Return the (X, Y) coordinate for the center point of the cell that contains the specified text.  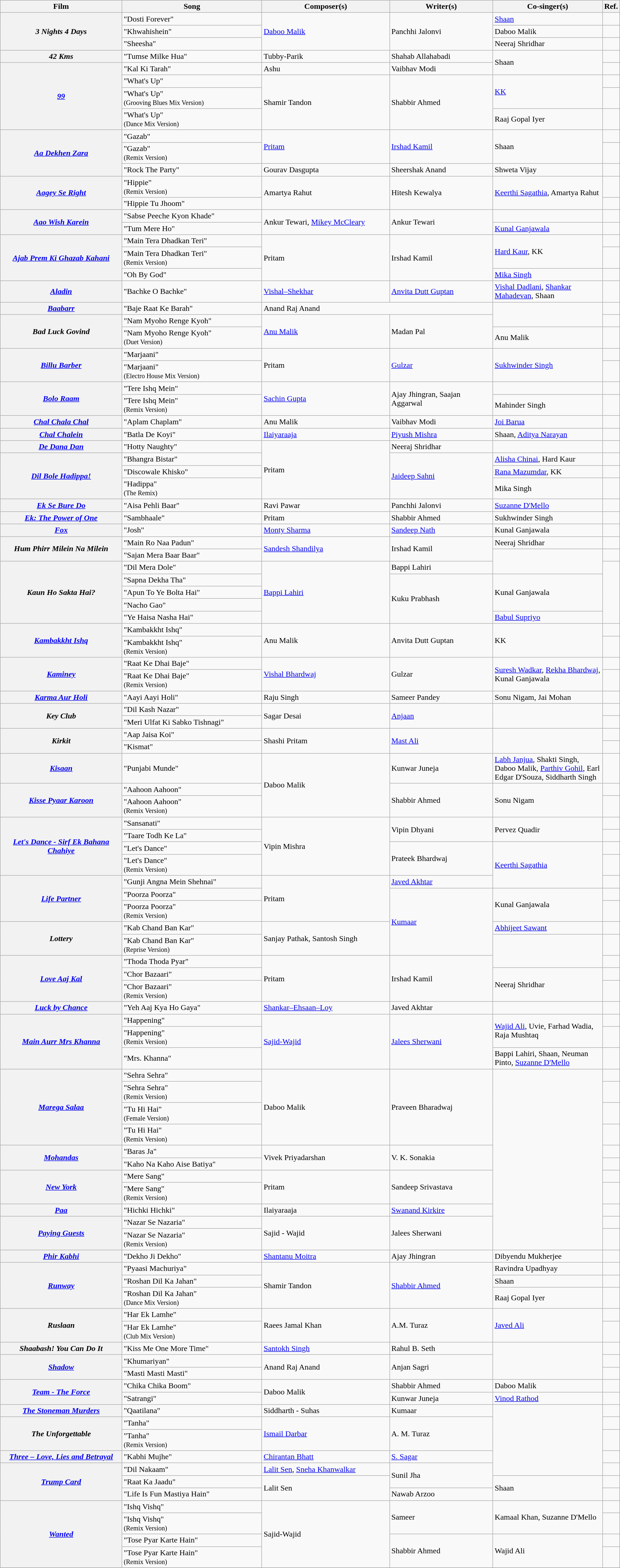
Ruslaan (61, 1325)
"Nam Myoho Renge Kyoh"(Duet Version) (192, 337)
"Gunji Angna Mein Shehnai" (192, 882)
"Aap Jaisa Koi" (192, 734)
Sameer Pandey (441, 697)
"Poorza Poorza"(Remix Version) (192, 911)
"Batla De Koyi" (192, 434)
"Happening" (192, 1020)
Anjan Sagri (441, 1367)
Sandeep Srivastava (441, 1187)
Amartya Rahut (326, 193)
"Bhangra Bistar" (192, 459)
42 Kms (61, 56)
"Khumariyan" (192, 1361)
Jaideep Sahni (441, 476)
Ravindra Upadhyay (547, 1269)
"Chor Bazaari" (192, 974)
Sandeep Nath (441, 530)
"Aahoon Aahoon"(Remix Version) (192, 806)
"Kismat" (192, 747)
"Tose Pyar Karte Hain" (192, 1540)
Sanjay Pathak, Santosh Singh (326, 939)
"Aplam Chaplam" (192, 422)
Joi Barua (547, 422)
Shahab Allahabadi (441, 56)
Aao Wish Karein (61, 222)
"Sansanati" (192, 823)
Sachin Gupta (326, 399)
3 Nights 4 Days (61, 31)
De Dana Dan (61, 447)
Gourav Dasgupta (326, 170)
Alisha Chinai, Hard Kaur (547, 459)
Paying Guests (61, 1233)
New York (61, 1187)
"Sheesha" (192, 44)
Kisaan (61, 768)
"Raat Ke Dhai Baje"(Remix Version) (192, 681)
Kambakkht Ishq (61, 640)
Luck by Chance (61, 1008)
"Punjabi Munde" (192, 768)
Sunil Jha (441, 1475)
"Kab Chand Ban Kar"(Reprise Version) (192, 945)
Writer(s) (441, 7)
Vipin Dhyani (441, 829)
A. M. Turaz (441, 1434)
"Dil Kash Nazar" (192, 710)
"Mere Sang" (192, 1176)
"Taare Todh Ke La" (192, 835)
"What's Up" (192, 81)
"Tanha" (192, 1423)
Shweta Vijay (547, 170)
99 (61, 96)
Ashu (326, 69)
Let's Dance - Sirf Ek Bahana Chahiye (61, 846)
"Happening"(Remix Version) (192, 1037)
Wanted (61, 1534)
Siddharth - Suhas (326, 1411)
Piyush Mishra (441, 434)
Lalit Sen (326, 1488)
Vipin Mishra (326, 846)
A.M. Turaz (441, 1325)
Vivek Priyadarshan (326, 1157)
"Dosti Forever" (192, 19)
"Hadippa"(The Remix) (192, 488)
Anjaan (441, 716)
Dil Bole Hadippa! (61, 476)
Wajid Ali (547, 1551)
"Kambakkht Ishq" (192, 630)
"Dil Nakaam" (192, 1469)
Raees Jamal Khan (326, 1325)
"Baras Ja" (192, 1151)
"Kambakkht Ishq"(Remix Version) (192, 647)
Film (61, 7)
Bappi Lahiri, Shaan, Neuman Pinto, Suzanne D'Mello (547, 1058)
"Marjaani" (192, 354)
Tubby-Parik (326, 56)
Runway (61, 1285)
"Sajan Mera Baar Baar" (192, 555)
Main Aurr Mrs Khanna (61, 1041)
Ankur Tewari (441, 222)
"Ye Haisa Nasha Hai" (192, 617)
Lalit Sen, Sneha Khanwalkar (326, 1469)
"Hichki Hichki" (192, 1210)
"Tu Hi Hai"(Female Version) (192, 1113)
Sameer (441, 1517)
"Nam Myoho Renge Kyoh" (192, 321)
Kirkit (61, 741)
Composer(s) (326, 7)
"Hotty Naughty" (192, 447)
"What's Up"(Dance Mix Version) (192, 119)
"Gazab" (192, 136)
Mast Ali (441, 741)
Love Aaj Kal (61, 979)
Fox (61, 530)
"Dekho Ji Dekho" (192, 1256)
Ref. (611, 7)
"Aahoon Aahoon" (192, 789)
"Main Tera Dhadkan Teri"(Remix Version) (192, 258)
Babul Supriyo (547, 617)
Billu Barber (61, 365)
"Sabse Peeche Kyon Khade" (192, 216)
"Tanha"(Remix Version) (192, 1440)
"Tumse Milke Hua" (192, 56)
Aladin (61, 292)
"Aisa Pehli Baar" (192, 505)
Aa Dekhen Zara (61, 153)
Mohandas (61, 1157)
Sajid - Wajid (326, 1233)
Shaan, Aditya Narayan (547, 434)
"Kaho Na Kaho Aise Batiya" (192, 1164)
Paa (61, 1210)
V. K. Sonakia (441, 1157)
Sagar Desai (326, 716)
"Bachke O Bachke" (192, 292)
Kaun Ho Sakta Hai? (61, 592)
Vishal–Shekhar (326, 292)
"Ishq Vishq"(Remix Version) (192, 1523)
"Nazar Se Nazaria"(Remix Version) (192, 1239)
Shaabash! You Can Do It (61, 1348)
Team - The Force (61, 1392)
"Tere Ishq Mein" (192, 388)
Lottery (61, 939)
"Roshan Dil Ka Jahan"(Dance Mix Version) (192, 1298)
Hard Kaur, KK (547, 252)
"Poorza Poorza" (192, 894)
"Mrs. Khanna" (192, 1058)
Keerthi Sagathia, Amartya Rahut (547, 193)
"Nazar Se Nazaria" (192, 1222)
"Raat Ka Jaadu" (192, 1482)
"Josh" (192, 530)
"Main Tera Dhadkan Teri" (192, 241)
"Life Is Fun Mastiya Hain" (192, 1494)
Vishal Dadlani, Shankar Mahadevan, Shaan (547, 292)
"Sehra Sehra" (192, 1075)
Marega Salaa (61, 1107)
"Sapna Dekha Tha" (192, 580)
"Let's Dance"(Remix Version) (192, 865)
The Unforgettable (61, 1434)
Dibyendu Mukherjee (547, 1256)
"Masti Masti Masti" (192, 1373)
"Qaatilana" (192, 1411)
Chal Chalein (61, 434)
Keerthi Sagathia (547, 865)
Bolo Raam (61, 399)
Kaminey (61, 674)
Ismail Darbar (326, 1434)
Song (192, 7)
"Dil Mera Dole" (192, 567)
"Har Ek Lamhe" (192, 1315)
"Apun To Ye Bolta Hai" (192, 592)
Ankur Tewari, Mikey McCleary (326, 222)
Kuku Prabhash (441, 599)
Baabarr (61, 308)
"Discowale Khisko" (192, 472)
Key Club (61, 716)
"Hippie Tu Jhoom" (192, 204)
Ravi Pawar (326, 505)
"Kal Ki Tarah" (192, 69)
S. Sagar (441, 1457)
Monty Sharma (326, 530)
Sandesh Shandilya (326, 549)
"Tum Mere Ho" (192, 228)
Hitesh Kewalya (441, 193)
"Thoda Thoda Pyar" (192, 962)
Rahul B. Seth (441, 1348)
"Tere Ishq Mein"(Remix Version) (192, 405)
Sheershak Anand (441, 170)
"Tose Pyar Karte Hain"(Remix Version) (192, 1557)
Phir Kabhi (61, 1256)
Suzanne D'Mello (547, 505)
"Ishq Vishq" (192, 1507)
"Sehra Sehra"(Remix Version) (192, 1092)
Bad Luck Govind (61, 331)
Raju Singh (326, 697)
"Hippie"(Remix Version) (192, 186)
Suresh Wadkar, Rekha Bhardwaj, Kunal Ganjawala (547, 674)
Chirantan Bhatt (326, 1457)
Kisse Pyaar Karoon (61, 800)
"Raat Ke Dhai Baje" (192, 664)
Aagey Se Right (61, 193)
Nawab Arzoo (441, 1494)
Swanand Kirkire (441, 1210)
Vishal Bhardwaj (326, 674)
"Chor Bazaari"(Remix Version) (192, 991)
"Satrangi" (192, 1398)
Shantanu Moitra (326, 1256)
Shadow (61, 1367)
"Aayi Aayi Holi" (192, 697)
Trump Card (61, 1482)
Praveen Bharadwaj (441, 1107)
Wajid Ali, Uvie, Farhad Wadia, Raja Mushtaq (547, 1031)
Ek: The Power of One (61, 518)
Ajay Jhingran, Saajan Aggarwal (441, 399)
Karma Aur Holi (61, 697)
Abhijeet Sawant (547, 928)
Sonu Nigam, Jai Mohan (547, 697)
Chal Chala Chal (61, 422)
Pervez Quadir (547, 829)
"What's Up"(Grooving Blues Mix Version) (192, 98)
Shashi Pritam (326, 741)
"Har Ek Lamhe"(Club Mix Version) (192, 1332)
"Kiss Me One More Time" (192, 1348)
Santokh Singh (326, 1348)
Hum Phirr Milein Na Milein (61, 549)
"Oh By God" (192, 275)
Co-singer(s) (547, 7)
"Marjaani"(Electro House Mix Version) (192, 371)
Ek Se Bure Do (61, 505)
"Main Ro Naa Padun" (192, 543)
Prateek Bhardwaj (441, 858)
Mahinder Singh (547, 405)
"Nacho Gao" (192, 605)
"Gazab"(Remix Version) (192, 153)
Kamaal Khan, Suzanne D'Mello (547, 1517)
"Meri Ulfat Ki Sabko Tishnagi" (192, 722)
Sonu Nigam (547, 800)
"Let's Dance" (192, 848)
Javed Ali (547, 1325)
Ajay Jhingran (441, 1256)
Life Partner (61, 898)
Vinod Rathod (547, 1398)
"Chika Chika Boom" (192, 1386)
"Mere Sang"(Remix Version) (192, 1193)
Ajab Prem Ki Ghazab Kahani (61, 258)
"Yeh Aaj Kya Ho Gaya" (192, 1008)
"Kabhi Mujhe" (192, 1457)
Shankar–Ehsaan–Loy (326, 1008)
"Roshan Dil Ka Jahan" (192, 1281)
"Baje Raat Ke Barah" (192, 308)
Madan Pal (441, 331)
"Tu Hi Hai"(Remix Version) (192, 1134)
"Kab Chand Ban Kar" (192, 928)
Rana Mazumdar, KK (547, 472)
"Sambhaale" (192, 518)
"Khwahishein" (192, 31)
The Stoneman Murders (61, 1411)
Three – Love, Lies and Betrayal (61, 1457)
"Rock The Party" (192, 170)
"Pyaasi Machuriya" (192, 1269)
Labh Janjua, Shakti Singh, Daboo Malik, Parthiv Gohil, Earl Edgar D'Souza, Siddharth Singh (547, 768)
